Return the [x, y] coordinate for the center point of the cell that contains the specified text.  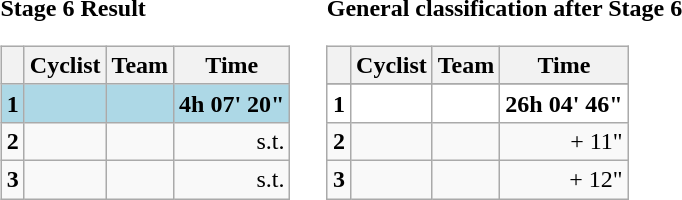
4h 07' 20" [232, 103]
+ 12" [564, 179]
+ 11" [564, 141]
26h 04' 46" [564, 103]
